Provide the [X, Y] coordinate of the cell's center where the given text is located.  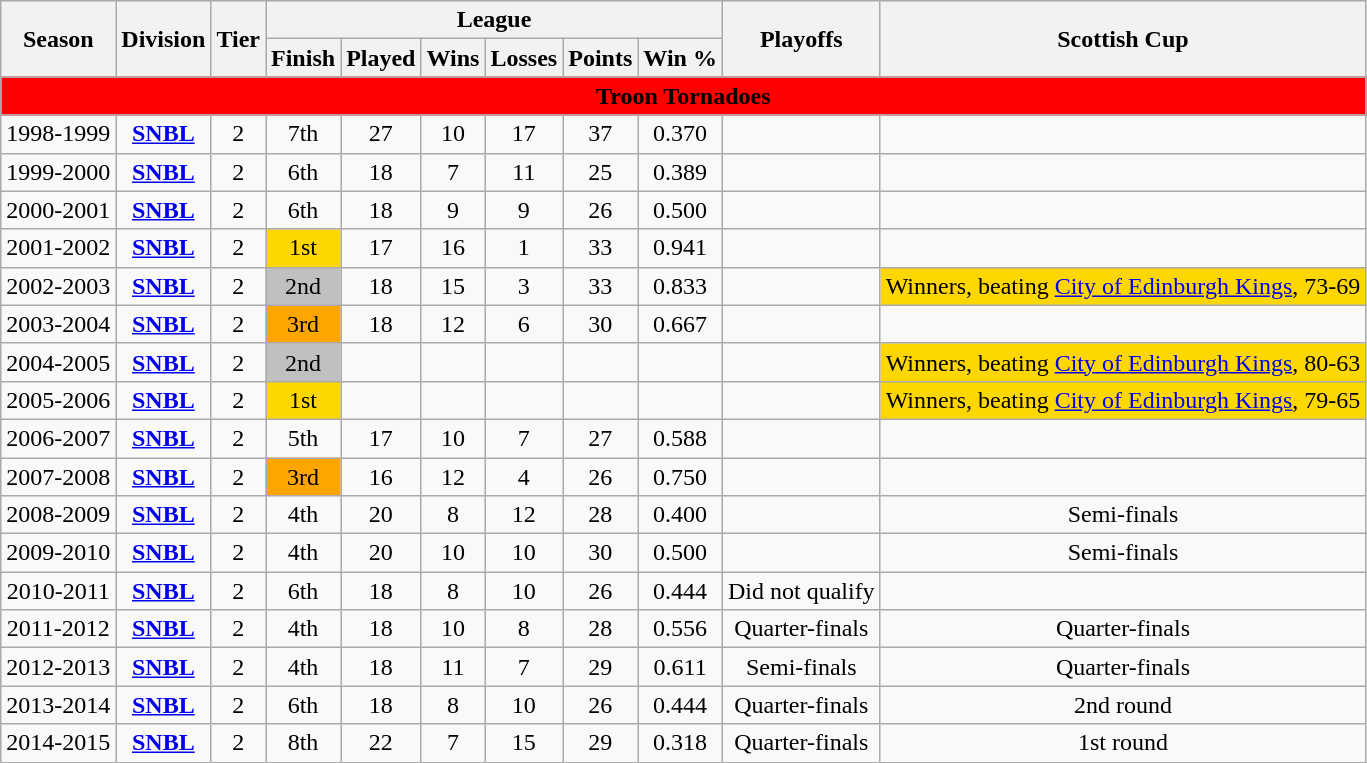
Win % [680, 58]
7th [304, 134]
22 [381, 743]
Finish [304, 58]
25 [600, 172]
4 [524, 477]
0.370 [680, 134]
Playoffs [801, 39]
0.318 [680, 743]
1 [524, 248]
2002-2003 [58, 286]
0.588 [680, 438]
8th [304, 743]
2001-2002 [58, 248]
2014-2015 [58, 743]
0.611 [680, 667]
2006-2007 [58, 438]
3 [524, 286]
2012-2013 [58, 667]
League [494, 20]
2013-2014 [58, 705]
Wins [453, 58]
Division [164, 39]
2000-2001 [58, 210]
0.833 [680, 286]
Scottish Cup [1123, 39]
0.750 [680, 477]
Tier [238, 39]
2003-2004 [58, 324]
2009-2010 [58, 553]
2004-2005 [58, 362]
2nd round [1123, 705]
0.400 [680, 515]
0.556 [680, 629]
1999-2000 [58, 172]
2008-2009 [58, 515]
37 [600, 134]
1st round [1123, 743]
Did not qualify [801, 591]
Winners, beating City of Edinburgh Kings, 79-65 [1123, 400]
Troon Tornadoes [684, 96]
0.389 [680, 172]
0.941 [680, 248]
Season [58, 39]
Losses [524, 58]
2005-2006 [58, 400]
2007-2008 [58, 477]
Played [381, 58]
Points [600, 58]
2010-2011 [58, 591]
6 [524, 324]
2011-2012 [58, 629]
0.667 [680, 324]
5th [304, 438]
1998-1999 [58, 134]
Winners, beating City of Edinburgh Kings, 80-63 [1123, 362]
Winners, beating City of Edinburgh Kings, 73-69 [1123, 286]
